Output the (X, Y) coordinate of the center of the cell containing the given text.  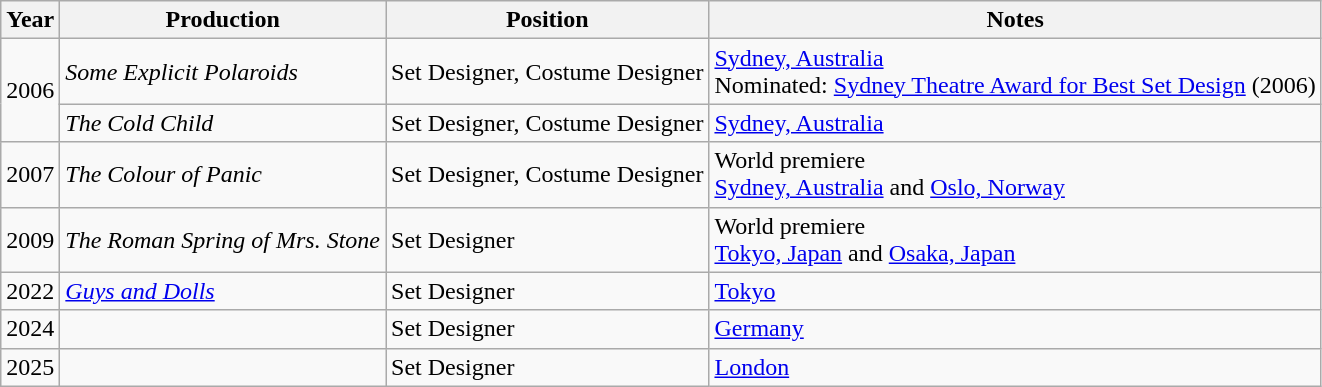
World premiereSydney, Australia and Oslo, Norway (1015, 174)
2024 (30, 329)
The Roman Spring of Mrs. Stone (223, 240)
2007 (30, 174)
Production (223, 20)
Position (548, 20)
The Colour of Panic (223, 174)
2006 (30, 90)
Notes (1015, 20)
Tokyo (1015, 291)
Some Explicit Polaroids (223, 72)
London (1015, 367)
World premiereTokyo, Japan and Osaka, Japan (1015, 240)
Sydney, Australia (1015, 123)
2009 (30, 240)
Guys and Dolls (223, 291)
Sydney, AustraliaNominated: Sydney Theatre Award for Best Set Design (2006) (1015, 72)
2022 (30, 291)
The Cold Child (223, 123)
2025 (30, 367)
Year (30, 20)
Germany (1015, 329)
